From the cell containing the given text, extract its center point as [X, Y] coordinate. 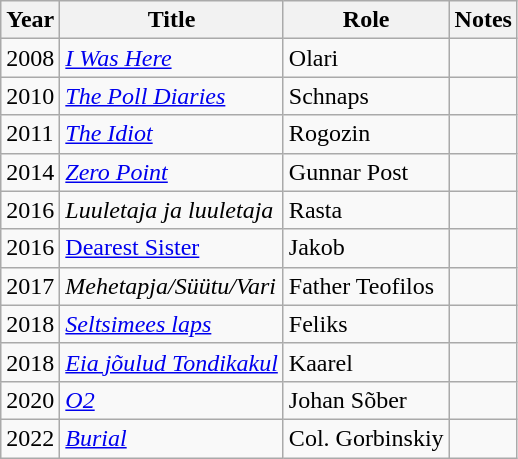
2011 [30, 134]
I Was Here [172, 58]
Role [366, 20]
Burial [172, 438]
Feliks [366, 324]
2014 [30, 172]
Zero Point [172, 172]
Eia jõulud Tondikakul [172, 362]
2017 [30, 286]
Rasta [366, 210]
2020 [30, 400]
Notes [483, 20]
Kaarel [366, 362]
O2 [172, 400]
Col. Gorbinskiy [366, 438]
2022 [30, 438]
Mehetapja/Süütu/Vari [172, 286]
Title [172, 20]
Luuletaja ja luuletaja [172, 210]
Father Teofilos [366, 286]
Jakob [366, 248]
2008 [30, 58]
The Idiot [172, 134]
The Poll Diaries [172, 96]
Schnaps [366, 96]
Gunnar Post [366, 172]
2010 [30, 96]
Olari [366, 58]
Dearest Sister [172, 248]
Year [30, 20]
Seltsimees laps [172, 324]
Johan Sõber [366, 400]
Rogozin [366, 134]
